Return the (x, y) coordinate for the center point of the cell that contains the specified text.  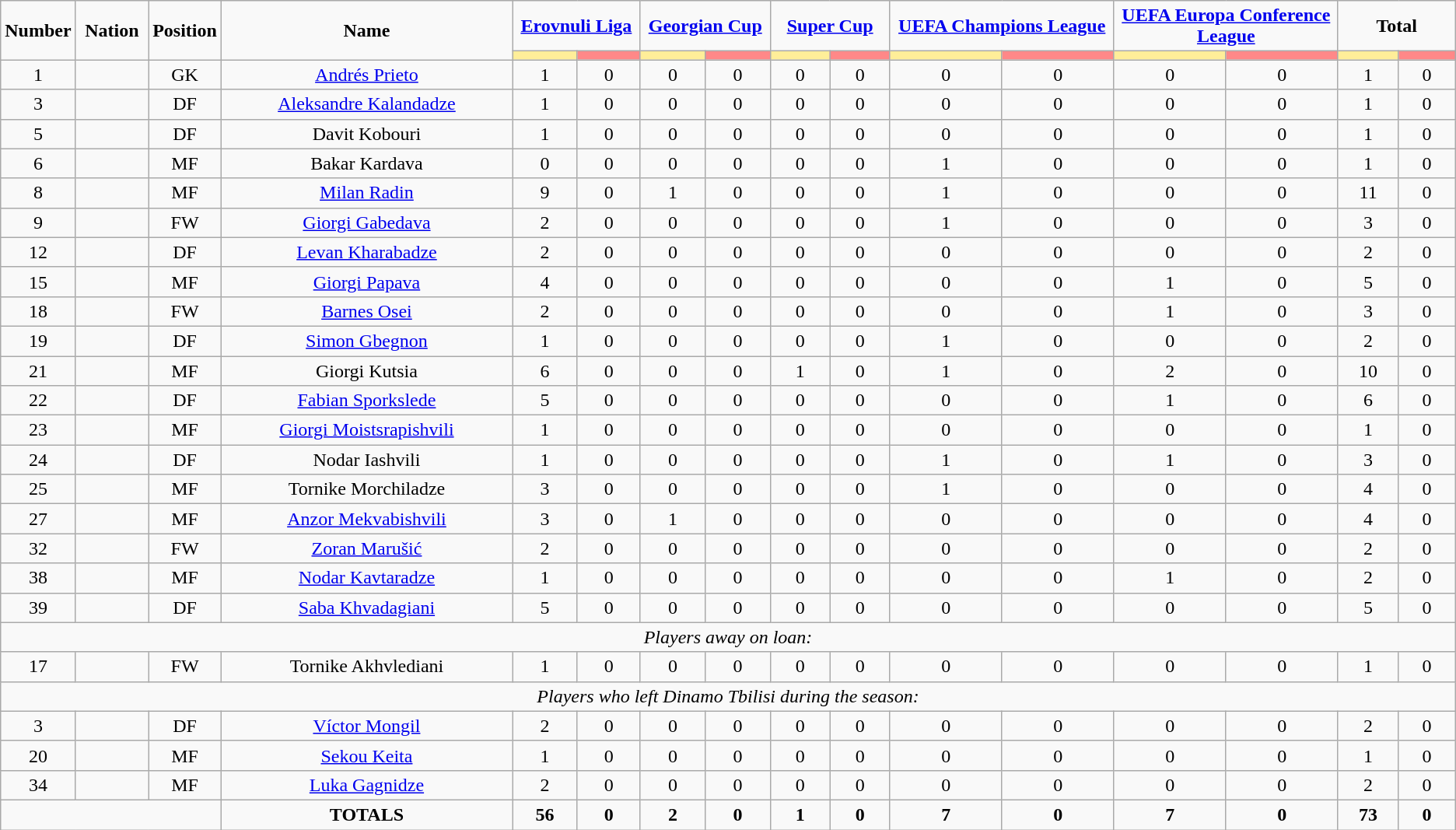
TOTALS (366, 814)
8 (38, 193)
Andrés Prieto (366, 75)
10 (1368, 371)
73 (1368, 814)
38 (38, 578)
17 (38, 667)
Giorgi Papava (366, 282)
Barnes Osei (366, 311)
20 (38, 755)
UEFA Europa Conference League (1226, 26)
Georgian Cup (705, 26)
12 (38, 252)
Simon Gbegnon (366, 341)
19 (38, 341)
Number (38, 30)
32 (38, 548)
25 (38, 489)
Players away on loan: (728, 637)
Players who left Dinamo Tbilisi during the season: (728, 696)
Nodar Iashvili (366, 460)
Aleksandre Kalandadze (366, 104)
Giorgi Gabedava (366, 222)
Name (366, 30)
Sekou Keita (366, 755)
22 (38, 401)
23 (38, 430)
Nodar Kavtaradze (366, 578)
Total (1397, 26)
GK (185, 75)
Davit Kobouri (366, 134)
Anzor Mekvabishvili (366, 519)
Erovnuli Liga (576, 26)
Luka Gagnidze (366, 785)
Giorgi Kutsia (366, 371)
24 (38, 460)
Giorgi Moistsrapishvili (366, 430)
15 (38, 282)
Tornike Morchiladze (366, 489)
Fabian Sporkslede (366, 401)
27 (38, 519)
18 (38, 311)
34 (38, 785)
56 (544, 814)
Levan Kharabadze (366, 252)
Tornike Akhvlediani (366, 667)
UEFA Champions League (1002, 26)
21 (38, 371)
Zoran Marušić (366, 548)
Milan Radin (366, 193)
Víctor Mongil (366, 726)
11 (1368, 193)
Saba Khvadagiani (366, 608)
Super Cup (830, 26)
Bakar Kardava (366, 163)
Nation (112, 30)
39 (38, 608)
Position (185, 30)
